For the text-containing cell, return its midpoint in [x, y] coordinate format. 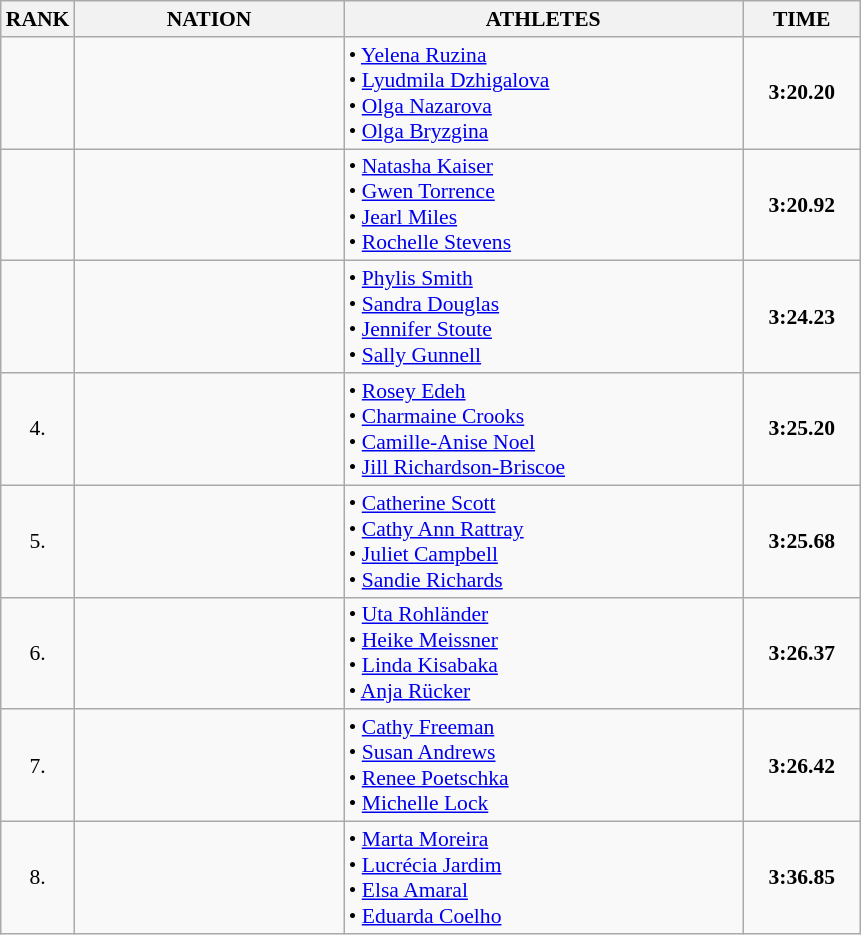
• Rosey Edeh• Charmaine Crooks• Camille-Anise Noel• Jill Richardson-Briscoe [544, 429]
3:25.20 [802, 429]
3:36.85 [802, 878]
4. [38, 429]
• Natasha Kaiser• Gwen Torrence• Jearl Miles• Rochelle Stevens [544, 205]
• Phylis Smith• Sandra Douglas• Jennifer Stoute• Sally Gunnell [544, 317]
3:26.42 [802, 766]
RANK [38, 19]
5. [38, 541]
• Catherine Scott• Cathy Ann Rattray• Juliet Campbell• Sandie Richards [544, 541]
6. [38, 653]
8. [38, 878]
NATION [208, 19]
TIME [802, 19]
3:26.37 [802, 653]
3:25.68 [802, 541]
3:24.23 [802, 317]
• Cathy Freeman• Susan Andrews• Renee Poetschka• Michelle Lock [544, 766]
• Yelena Ruzina• Lyudmila Dzhigalova• Olga Nazarova• Olga Bryzgina [544, 93]
ATHLETES [544, 19]
3:20.92 [802, 205]
3:20.20 [802, 93]
• Uta Rohländer• Heike Meissner• Linda Kisabaka• Anja Rücker [544, 653]
7. [38, 766]
• Marta Moreira• Lucrécia Jardim• Elsa Amaral• Eduarda Coelho [544, 878]
